Extract the [x, y] coordinate from the center of the cell holding the provided text.  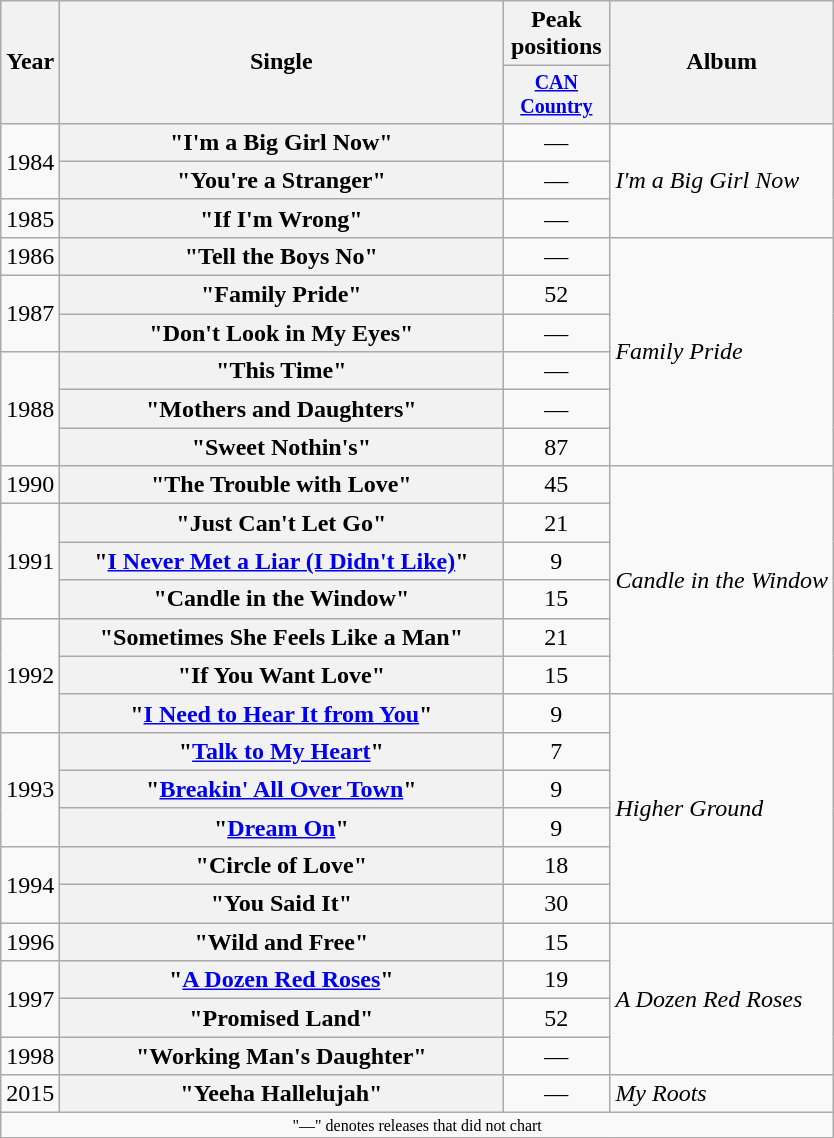
Higher Ground [722, 808]
"If I'm Wrong" [282, 218]
"I Need to Hear It from You" [282, 713]
1987 [30, 314]
"I Never Met a Liar (I Didn't Like)" [282, 561]
"The Trouble with Love" [282, 485]
1988 [30, 409]
"Family Pride" [282, 295]
"A Dozen Red Roses" [282, 980]
I'm a Big Girl Now [722, 180]
19 [556, 980]
"Wild and Free" [282, 942]
"Just Can't Let Go" [282, 523]
Family Pride [722, 351]
"Candle in the Window" [282, 599]
2015 [30, 1094]
1985 [30, 218]
1998 [30, 1056]
1984 [30, 161]
"—" denotes releases that did not chart [418, 1125]
Album [722, 62]
"Mothers and Daughters" [282, 409]
"Circle of Love" [282, 865]
"Don't Look in My Eyes" [282, 333]
Candle in the Window [722, 580]
"Talk to My Heart" [282, 751]
87 [556, 447]
"I'm a Big Girl Now" [282, 142]
18 [556, 865]
45 [556, 485]
1991 [30, 561]
"Yeeha Hallelujah" [282, 1094]
My Roots [722, 1094]
A Dozen Red Roses [722, 999]
1990 [30, 485]
1986 [30, 256]
"Working Man's Daughter" [282, 1056]
"Breakin' All Over Town" [282, 789]
Year [30, 62]
"Sweet Nothin's" [282, 447]
"If You Want Love" [282, 675]
1997 [30, 999]
1994 [30, 884]
"You're a Stranger" [282, 180]
"This Time" [282, 371]
"Promised Land" [282, 1018]
1992 [30, 675]
Single [282, 62]
7 [556, 751]
"Tell the Boys No" [282, 256]
1996 [30, 942]
"Sometimes She Feels Like a Man" [282, 637]
Peak positions [556, 34]
"Dream On" [282, 827]
30 [556, 904]
1993 [30, 789]
CAN Country [556, 94]
"You Said It" [282, 904]
